From the cell containing the given text, extract its center point as (x, y) coordinate. 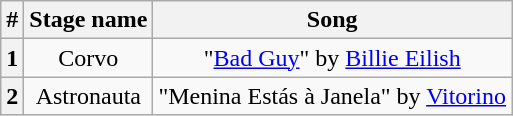
# (12, 20)
Corvo (88, 58)
Astronauta (88, 96)
Song (332, 20)
Stage name (88, 20)
2 (12, 96)
"Menina Estás à Janela" by Vitorino (332, 96)
"Bad Guy" by Billie Eilish (332, 58)
1 (12, 58)
